Pinpoint the cell where the given text exists, returning its [x, y] midpoint coordinate. 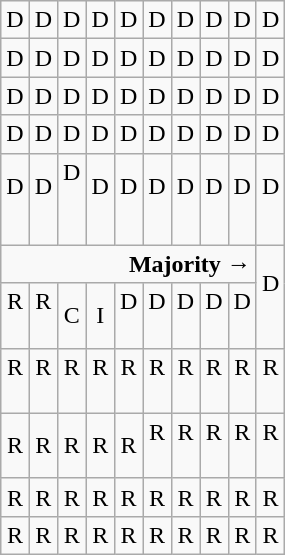
C [72, 316]
I [100, 316]
Majority → [129, 264]
